Capture the cell that displays the provided text and extract its [x, y] central coordinate. 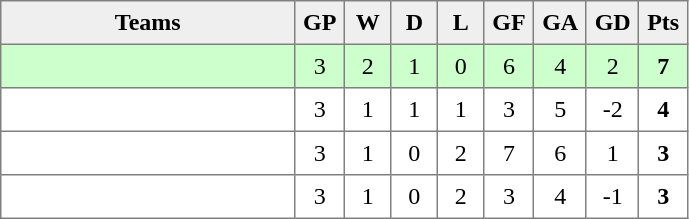
Teams [148, 23]
Pts [663, 23]
5 [560, 110]
GF [509, 23]
-1 [612, 197]
W [368, 23]
D [414, 23]
GD [612, 23]
GP [320, 23]
-2 [612, 110]
GA [560, 23]
L [461, 23]
